Locate the cell with the specified text and output its [x, y] center coordinate. 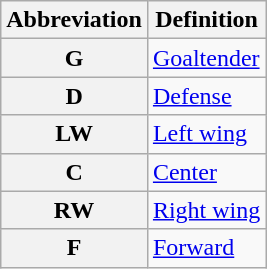
F [74, 248]
LW [74, 134]
Center [206, 172]
G [74, 58]
D [74, 96]
Left wing [206, 134]
Right wing [206, 210]
C [74, 172]
Definition [206, 20]
Goaltender [206, 58]
RW [74, 210]
Abbreviation [74, 20]
Forward [206, 248]
Defense [206, 96]
